Scan for the cell matching the given text and deliver its (x, y) coordinate at center. 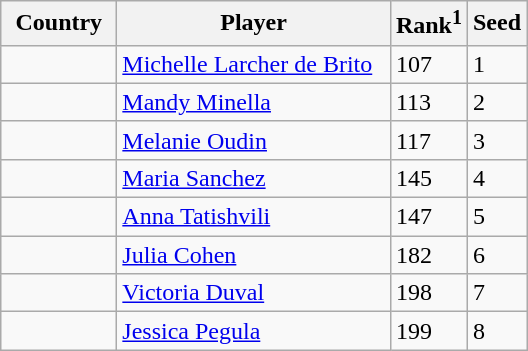
2 (496, 102)
Melanie Oudin (254, 140)
147 (428, 217)
7 (496, 293)
Anna Tatishvili (254, 217)
Victoria Duval (254, 293)
1 (496, 64)
Player (254, 24)
117 (428, 140)
107 (428, 64)
8 (496, 331)
Country (59, 24)
Michelle Larcher de Brito (254, 64)
182 (428, 255)
6 (496, 255)
Maria Sanchez (254, 178)
Jessica Pegula (254, 331)
198 (428, 293)
4 (496, 178)
113 (428, 102)
Julia Cohen (254, 255)
199 (428, 331)
Rank1 (428, 24)
Mandy Minella (254, 102)
145 (428, 178)
3 (496, 140)
Seed (496, 24)
5 (496, 217)
